Search for the cell housing the specified text and yield its (X, Y) center coordinate. 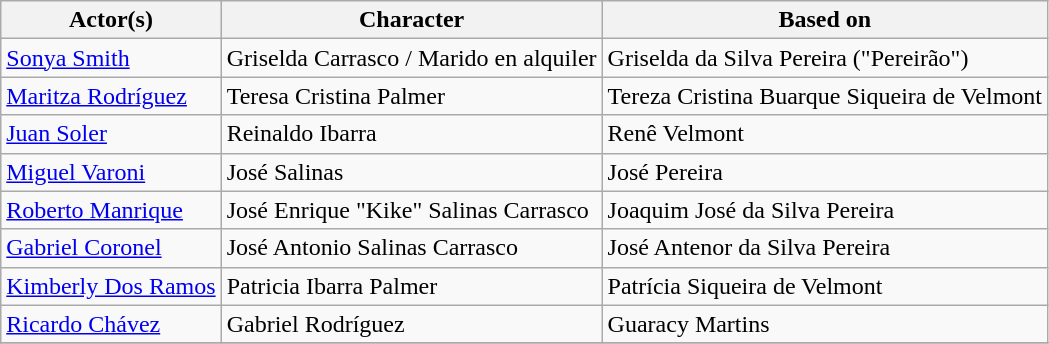
Reinaldo Ibarra (412, 134)
Sonya Smith (111, 58)
Teresa Cristina Palmer (412, 96)
Kimberly Dos Ramos (111, 286)
Character (412, 20)
Ricardo Chávez (111, 324)
José Salinas (412, 172)
Based on (824, 20)
Roberto Manrique (111, 210)
Guaracy Martins (824, 324)
Patrícia Siqueira de Velmont (824, 286)
Patricia Ibarra Palmer (412, 286)
Gabriel Coronel (111, 248)
José Pereira (824, 172)
Actor(s) (111, 20)
José Antonio Salinas Carrasco (412, 248)
Gabriel Rodríguez (412, 324)
Miguel Varoni (111, 172)
Juan Soler (111, 134)
Griselda Carrasco / Marido en alquiler (412, 58)
Tereza Cristina Buarque Siqueira de Velmont (824, 96)
Renê Velmont (824, 134)
José Antenor da Silva Pereira (824, 248)
José Enrique "Kike" Salinas Carrasco (412, 210)
Joaquim José da Silva Pereira (824, 210)
Maritza Rodríguez (111, 96)
Griselda da Silva Pereira ("Pereirão") (824, 58)
